From the cell containing the given text, extract its center point as [X, Y] coordinate. 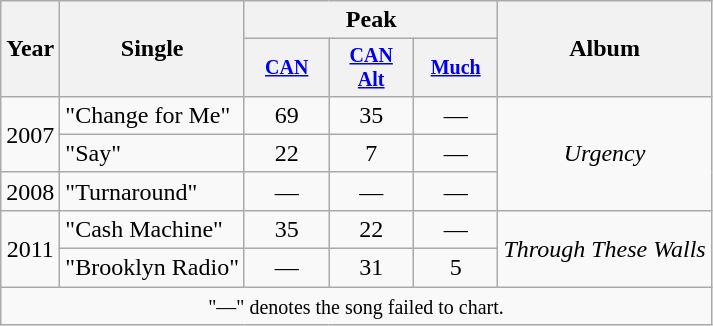
"Say" [152, 153]
2007 [30, 134]
2011 [30, 248]
31 [371, 268]
"Change for Me" [152, 115]
"Turnaround" [152, 191]
"Brooklyn Radio" [152, 268]
Peak [370, 20]
"Cash Machine" [152, 229]
"—" denotes the song failed to chart. [356, 306]
Single [152, 49]
Album [604, 49]
CANAlt [371, 68]
69 [286, 115]
Urgency [604, 153]
7 [371, 153]
CAN [286, 68]
Much [455, 68]
Year [30, 49]
Through These Walls [604, 248]
2008 [30, 191]
5 [455, 268]
